Return the (X, Y) coordinate for the center point of the cell that contains the specified text.  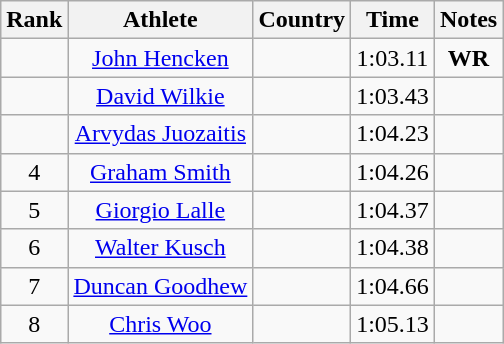
Country (302, 20)
1:05.13 (393, 324)
4 (34, 172)
WR (468, 58)
7 (34, 286)
John Hencken (160, 58)
1:03.43 (393, 96)
Athlete (160, 20)
1:04.26 (393, 172)
Rank (34, 20)
Time (393, 20)
1:04.38 (393, 248)
Notes (468, 20)
1:04.37 (393, 210)
1:03.11 (393, 58)
Graham Smith (160, 172)
Giorgio Lalle (160, 210)
1:04.23 (393, 134)
Duncan Goodhew (160, 286)
Chris Woo (160, 324)
Arvydas Juozaitis (160, 134)
Walter Kusch (160, 248)
6 (34, 248)
David Wilkie (160, 96)
1:04.66 (393, 286)
8 (34, 324)
5 (34, 210)
